Return the [x, y] coordinate for the center point of the cell that contains the specified text.  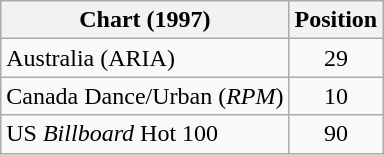
Canada Dance/Urban (RPM) [145, 96]
US Billboard Hot 100 [145, 134]
Chart (1997) [145, 20]
90 [336, 134]
29 [336, 58]
Position [336, 20]
10 [336, 96]
Australia (ARIA) [145, 58]
